From the cell containing the given text, extract its center point as [x, y] coordinate. 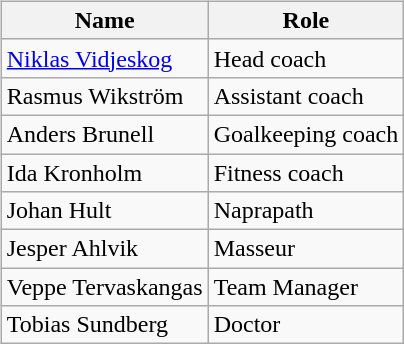
Team Manager [306, 287]
Doctor [306, 325]
Ida Kronholm [104, 173]
Assistant coach [306, 96]
Johan Hult [104, 211]
Niklas Vidjeskog [104, 58]
Fitness coach [306, 173]
Masseur [306, 249]
Anders Brunell [104, 134]
Head coach [306, 58]
Veppe Tervaskangas [104, 287]
Naprapath [306, 211]
Jesper Ahlvik [104, 249]
Goalkeeping coach [306, 134]
Rasmus Wikström [104, 96]
Role [306, 20]
Tobias Sundberg [104, 325]
Name [104, 20]
